Determine the (x, y) coordinate at the center of the cell enclosing the given text.  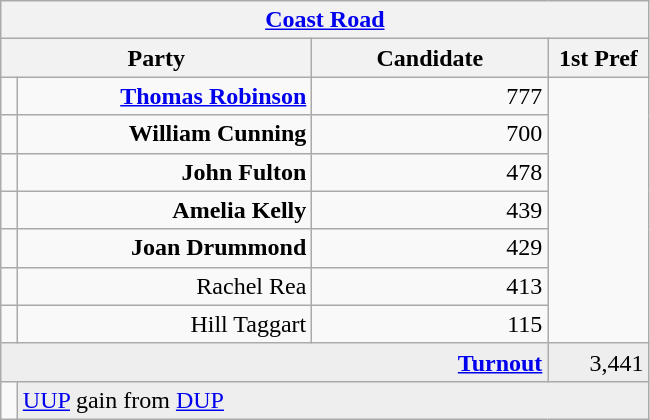
UUP gain from DUP (333, 400)
413 (430, 286)
Party (156, 58)
Candidate (430, 58)
439 (430, 210)
William Cunning (164, 134)
John Fulton (164, 172)
Hill Taggart (164, 324)
3,441 (598, 362)
Joan Drummond (164, 248)
115 (430, 324)
429 (430, 248)
Amelia Kelly (164, 210)
Turnout (274, 362)
1st Pref (598, 58)
700 (430, 134)
Coast Road (325, 20)
478 (430, 172)
Rachel Rea (164, 286)
Thomas Robinson (164, 96)
777 (430, 96)
